Extract the (x, y) coordinate from the center of the cell holding the provided text.  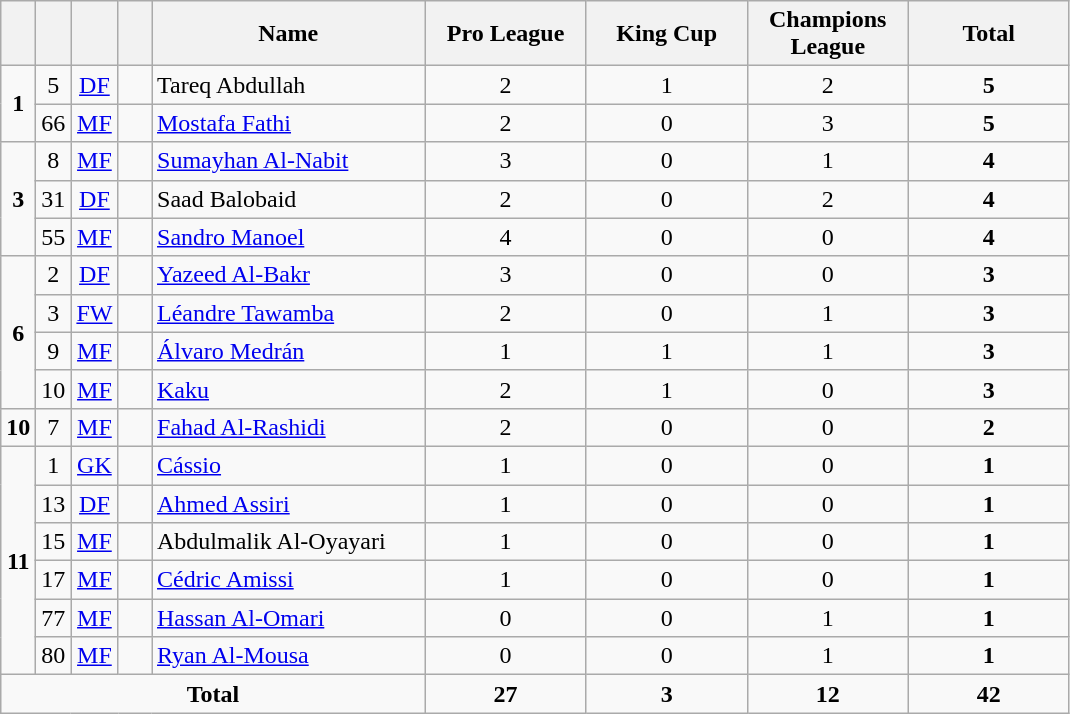
Fahad Al-Rashidi (289, 427)
King Cup (666, 34)
GK (94, 465)
FW (94, 313)
6 (18, 332)
Álvaro Medrán (289, 351)
Cássio (289, 465)
77 (54, 618)
7 (54, 427)
Cédric Amissi (289, 580)
Hassan Al-Omari (289, 618)
Pro League (506, 34)
Ryan Al-Mousa (289, 656)
Léandre Tawamba (289, 313)
9 (54, 351)
Champions League (828, 34)
13 (54, 503)
Saad Balobaid (289, 199)
Abdulmalik Al-Oyayari (289, 542)
8 (54, 161)
Sumayhan Al-Nabit (289, 161)
66 (54, 123)
12 (828, 694)
Yazeed Al-Bakr (289, 275)
Ahmed Assiri (289, 503)
31 (54, 199)
15 (54, 542)
Sandro Manoel (289, 237)
42 (988, 694)
Mostafa Fathi (289, 123)
11 (18, 560)
27 (506, 694)
80 (54, 656)
55 (54, 237)
17 (54, 580)
Kaku (289, 389)
Name (289, 34)
Tareq Abdullah (289, 85)
